Return [X, Y] of the center of cell containing provided text 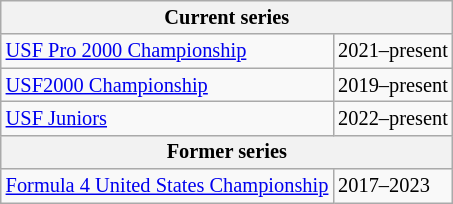
2021–present [393, 51]
Formula 4 United States Championship [168, 186]
Former series [227, 152]
2017–2023 [393, 186]
USF Pro 2000 Championship [168, 51]
2022–present [393, 118]
USF2000 Championship [168, 85]
USF Juniors [168, 118]
Current series [227, 17]
2019–present [393, 85]
